Pinpoint the cell where the given text exists, returning its [X, Y] midpoint coordinate. 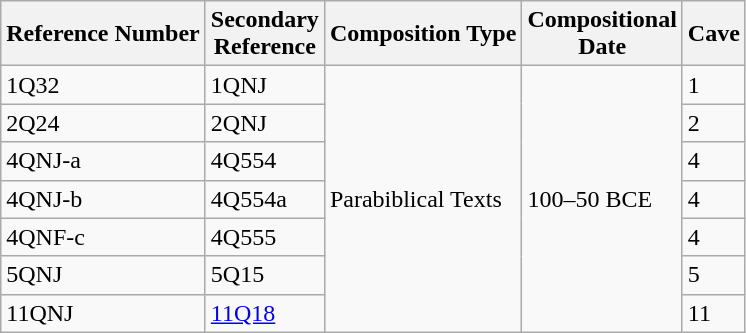
11 [714, 313]
Reference Number [104, 34]
4Q554a [264, 199]
100–50 BCE [602, 199]
5Q15 [264, 275]
11Q18 [264, 313]
5QNJ [104, 275]
4QNJ-b [104, 199]
4QNF-c [104, 237]
4Q555 [264, 237]
1 [714, 85]
SecondaryReference [264, 34]
11QNJ [104, 313]
Parabiblical Texts [423, 199]
2 [714, 123]
CompositionalDate [602, 34]
Composition Type [423, 34]
2Q24 [104, 123]
1QNJ [264, 85]
4QNJ-a [104, 161]
2QNJ [264, 123]
1Q32 [104, 85]
Cave [714, 34]
5 [714, 275]
4Q554 [264, 161]
